Find where the given text appears and provide that cell's center as (X, Y) coordinate. 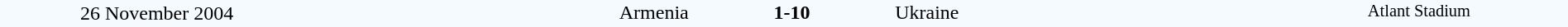
Ukraine (1082, 12)
1-10 (791, 12)
26 November 2004 (157, 13)
Armenia (501, 12)
Atlant Stadium (1419, 13)
